Return the (X, Y) coordinate for the center point of the cell that contains the specified text.  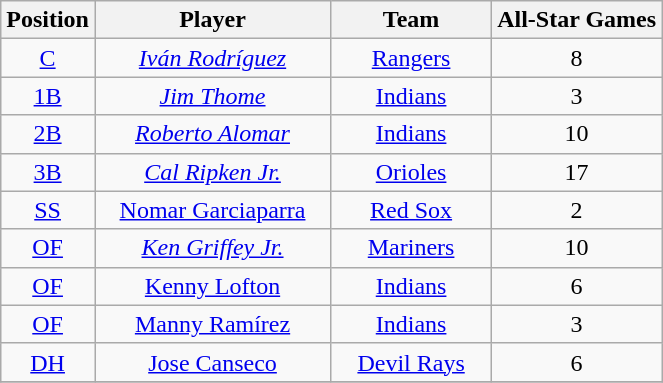
1B (48, 96)
Ken Griffey Jr. (212, 248)
Iván Rodríguez (212, 58)
Team (412, 20)
Cal Ripken Jr. (212, 172)
C (48, 58)
Rangers (412, 58)
Jose Canseco (212, 362)
8 (577, 58)
DH (48, 362)
SS (48, 210)
Nomar Garciaparra (212, 210)
2B (48, 134)
Devil Rays (412, 362)
2 (577, 210)
Mariners (412, 248)
Player (212, 20)
3B (48, 172)
Kenny Lofton (212, 286)
Red Sox (412, 210)
Manny Ramírez (212, 324)
Jim Thome (212, 96)
Position (48, 20)
Roberto Alomar (212, 134)
17 (577, 172)
Orioles (412, 172)
All-Star Games (577, 20)
